Locate the cell with the specified text and output its (X, Y) center coordinate. 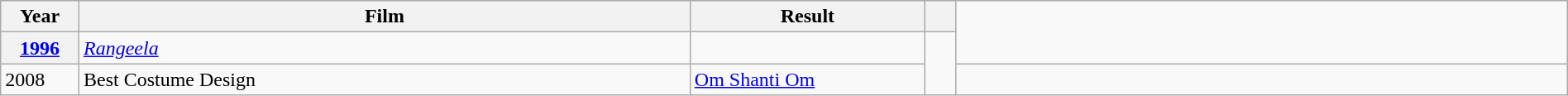
Best Costume Design (384, 79)
1996 (40, 48)
Result (807, 17)
Year (40, 17)
Om Shanti Om (807, 79)
2008 (40, 79)
Film (384, 17)
Rangeela (384, 48)
